Find where the given text appears and provide that cell's center as [X, Y] coordinate. 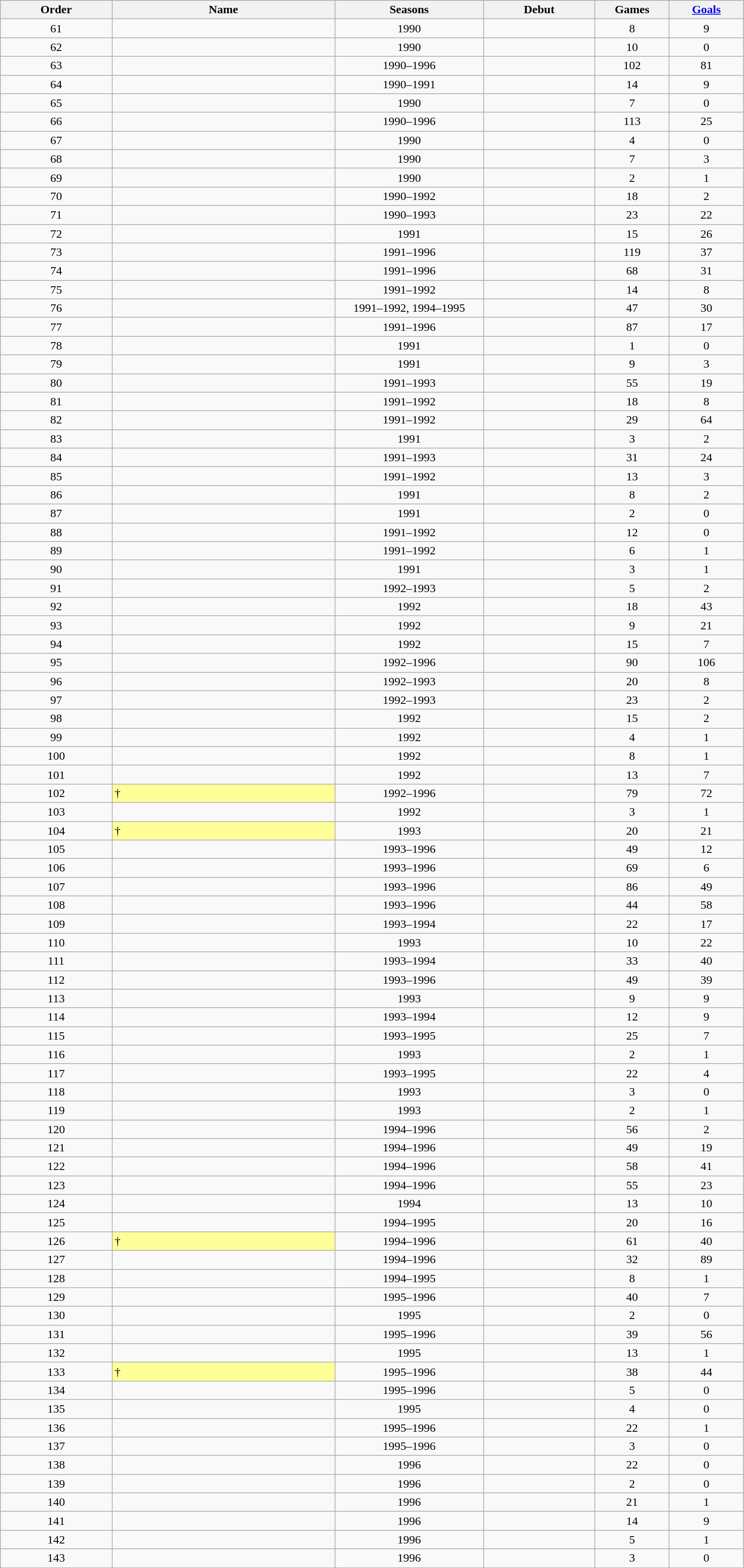
128 [56, 1278]
124 [56, 1204]
139 [56, 1484]
115 [56, 1036]
77 [56, 327]
118 [56, 1092]
80 [56, 383]
135 [56, 1409]
131 [56, 1334]
117 [56, 1073]
130 [56, 1316]
97 [56, 700]
85 [56, 476]
114 [56, 1017]
16 [707, 1222]
63 [56, 66]
134 [56, 1390]
138 [56, 1465]
142 [56, 1540]
1990–1992 [409, 196]
136 [56, 1428]
143 [56, 1558]
82 [56, 420]
96 [56, 681]
123 [56, 1185]
62 [56, 47]
111 [56, 961]
33 [632, 961]
91 [56, 588]
108 [56, 905]
132 [56, 1353]
71 [56, 215]
66 [56, 122]
65 [56, 103]
103 [56, 812]
120 [56, 1129]
94 [56, 644]
41 [707, 1167]
Seasons [409, 10]
88 [56, 532]
1990–1991 [409, 84]
84 [56, 457]
95 [56, 663]
99 [56, 737]
75 [56, 290]
109 [56, 924]
101 [56, 774]
Order [56, 10]
92 [56, 607]
140 [56, 1502]
Games [632, 10]
24 [707, 457]
121 [56, 1148]
1990–1993 [409, 215]
100 [56, 756]
1991–1992, 1994–1995 [409, 308]
37 [707, 252]
67 [56, 140]
38 [632, 1371]
78 [56, 346]
30 [707, 308]
73 [56, 252]
Name [224, 10]
126 [56, 1241]
116 [56, 1054]
29 [632, 420]
26 [707, 234]
141 [56, 1521]
76 [56, 308]
1994 [409, 1204]
70 [56, 196]
110 [56, 943]
43 [707, 607]
107 [56, 887]
122 [56, 1167]
47 [632, 308]
Goals [707, 10]
74 [56, 271]
129 [56, 1297]
125 [56, 1222]
98 [56, 719]
133 [56, 1371]
Debut [539, 10]
105 [56, 849]
112 [56, 980]
127 [56, 1260]
137 [56, 1446]
93 [56, 625]
104 [56, 831]
32 [632, 1260]
83 [56, 439]
